Scan for the cell matching the given text and deliver its (X, Y) coordinate at center. 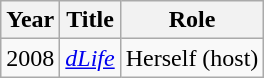
Role (192, 20)
Herself (host) (192, 58)
Title (90, 20)
Year (30, 20)
dLife (90, 58)
2008 (30, 58)
